Output the [X, Y] coordinate of the center of the cell containing the given text.  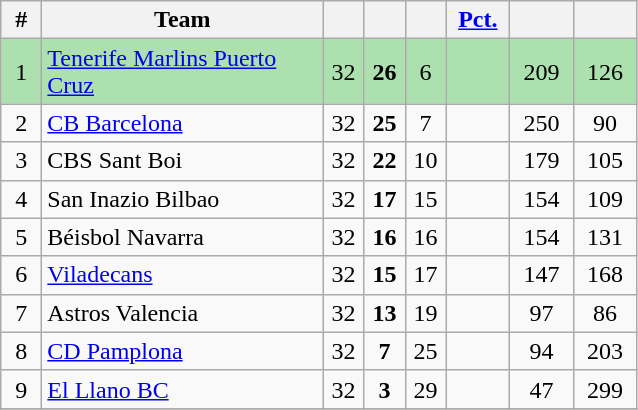
5 [22, 237]
168 [605, 275]
22 [384, 161]
CBS Sant Boi [182, 161]
4 [22, 199]
8 [22, 351]
Tenerife Marlins Puerto Cruz [182, 72]
147 [542, 275]
29 [426, 389]
9 [22, 389]
86 [605, 313]
47 [542, 389]
179 [542, 161]
El Llano BC [182, 389]
Astros Valencia [182, 313]
CD Pamplona [182, 351]
109 [605, 199]
105 [605, 161]
94 [542, 351]
Viladecans [182, 275]
203 [605, 351]
Team [182, 20]
2 [22, 123]
90 [605, 123]
San Inazio Bilbao [182, 199]
10 [426, 161]
Béisbol Navarra [182, 237]
131 [605, 237]
CB Barcelona [182, 123]
126 [605, 72]
13 [384, 313]
# [22, 20]
209 [542, 72]
Pct. [478, 20]
26 [384, 72]
1 [22, 72]
19 [426, 313]
299 [605, 389]
250 [542, 123]
97 [542, 313]
